Output the [X, Y] coordinate of the center of the cell containing the given text.  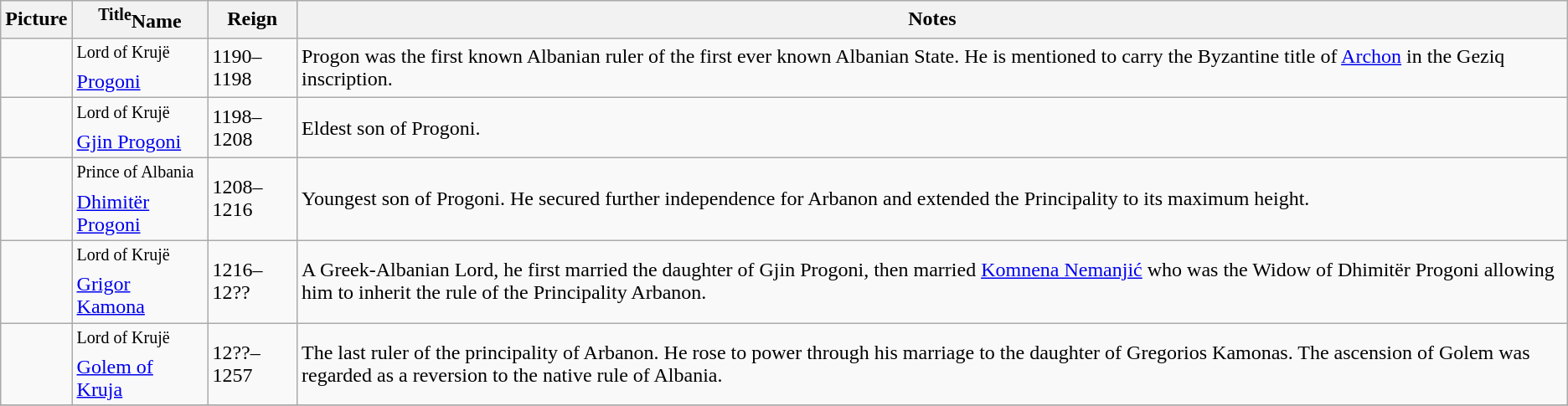
1216–12?? [253, 281]
TitleName [140, 20]
Lord of KrujëGjin Progoni [140, 128]
Notes [933, 20]
Lord of KrujëGrigor Kamona [140, 281]
Prince of Albania Dhimitër Progoni [140, 199]
1190–1198 [253, 68]
Eldest son of Progoni. [933, 128]
Lord of KrujëProgoni [140, 68]
12??–1257 [253, 365]
Youngest son of Progoni. He secured further independence for Arbanon and extended the Principality to its maximum height. [933, 199]
Picture [37, 20]
1198–1208 [253, 128]
Lord of KrujëGolem of Kruja [140, 365]
1208–1216 [253, 199]
Reign [253, 20]
